Provide the [X, Y] coordinate of the cell's center where the given text is located.  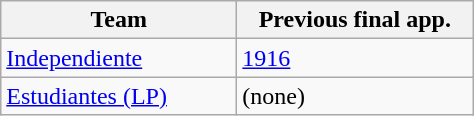
Previous final app. [355, 20]
1916 [355, 58]
Team [119, 20]
Estudiantes (LP) [119, 96]
(none) [355, 96]
Independiente [119, 58]
